Determine the [X, Y] coordinate at the center of the cell enclosing the given text.  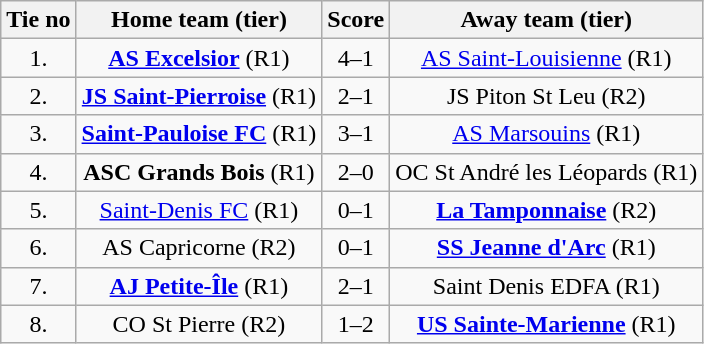
Saint-Pauloise FC (R1) [199, 134]
8. [38, 324]
CO St Pierre (R2) [199, 324]
Home team (tier) [199, 20]
Saint Denis EDFA (R1) [546, 286]
AJ Petite-Île (R1) [199, 286]
Score [356, 20]
2–0 [356, 172]
5. [38, 210]
JS Piton St Leu (R2) [546, 96]
Saint-Denis FC (R1) [199, 210]
Away team (tier) [546, 20]
1–2 [356, 324]
Tie no [38, 20]
4–1 [356, 58]
La Tamponnaise (R2) [546, 210]
2. [38, 96]
AS Marsouins (R1) [546, 134]
JS Saint-Pierroise (R1) [199, 96]
3. [38, 134]
7. [38, 286]
OC St André les Léopards (R1) [546, 172]
US Sainte-Marienne (R1) [546, 324]
1. [38, 58]
SS Jeanne d'Arc (R1) [546, 248]
6. [38, 248]
3–1 [356, 134]
ASC Grands Bois (R1) [199, 172]
4. [38, 172]
AS Excelsior (R1) [199, 58]
AS Saint-Louisienne (R1) [546, 58]
AS Capricorne (R2) [199, 248]
